Determine the (x, y) coordinate at the center of the cell enclosing the given text.  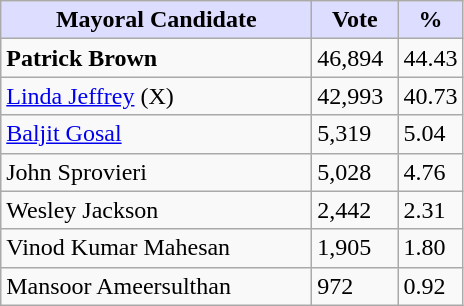
42,993 (355, 96)
40.73 (430, 96)
Vote (355, 20)
1.80 (430, 248)
Mansoor Ameersulthan (156, 286)
2,442 (355, 210)
2.31 (430, 210)
Linda Jeffrey (X) (156, 96)
5.04 (430, 134)
Vinod Kumar Mahesan (156, 248)
Baljit Gosal (156, 134)
1,905 (355, 248)
0.92 (430, 286)
4.76 (430, 172)
% (430, 20)
46,894 (355, 58)
5,319 (355, 134)
Patrick Brown (156, 58)
972 (355, 286)
Wesley Jackson (156, 210)
44.43 (430, 58)
John Sprovieri (156, 172)
5,028 (355, 172)
Mayoral Candidate (156, 20)
